Extract the [X, Y] coordinate from the center of the cell holding the provided text.  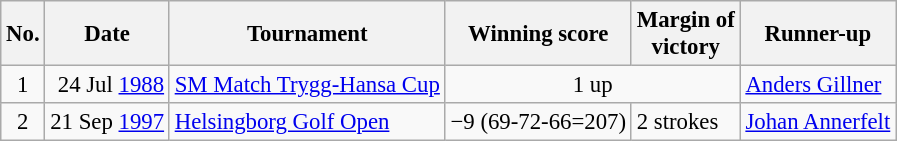
Runner-up [818, 34]
Margin ofvictory [686, 34]
21 Sep 1997 [107, 122]
−9 (69-72-66=207) [538, 122]
Anders Gillner [818, 85]
1 [23, 85]
Tournament [307, 34]
Johan Annerfelt [818, 122]
1 up [592, 85]
24 Jul 1988 [107, 85]
Winning score [538, 34]
Date [107, 34]
SM Match Trygg-Hansa Cup [307, 85]
2 [23, 122]
No. [23, 34]
Helsingborg Golf Open [307, 122]
2 strokes [686, 122]
